Provide the (X, Y) coordinate of the cell's center where the given text is located.  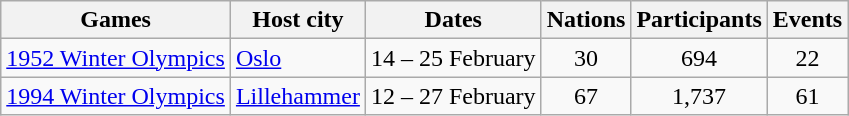
Oslo (298, 58)
Events (807, 20)
14 – 25 February (453, 58)
Nations (586, 20)
694 (699, 58)
Lillehammer (298, 96)
1994 Winter Olympics (116, 96)
Participants (699, 20)
61 (807, 96)
Dates (453, 20)
22 (807, 58)
30 (586, 58)
Host city (298, 20)
1,737 (699, 96)
67 (586, 96)
Games (116, 20)
1952 Winter Olympics (116, 58)
12 – 27 February (453, 96)
